Return the [x, y] coordinate for the center point of the cell that contains the specified text.  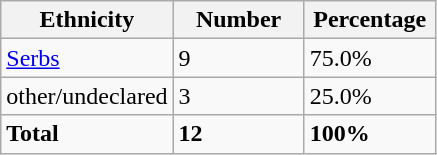
Ethnicity [87, 20]
25.0% [370, 96]
Percentage [370, 20]
Serbs [87, 58]
100% [370, 134]
3 [238, 96]
9 [238, 58]
75.0% [370, 58]
other/undeclared [87, 96]
Number [238, 20]
Total [87, 134]
12 [238, 134]
